Capture the cell that displays the provided text and extract its (X, Y) central coordinate. 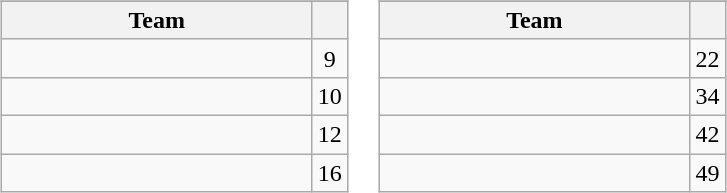
49 (708, 173)
9 (330, 58)
12 (330, 134)
10 (330, 96)
42 (708, 134)
16 (330, 173)
22 (708, 58)
34 (708, 96)
